Provide the [x, y] coordinate of the cell's center where the given text is located.  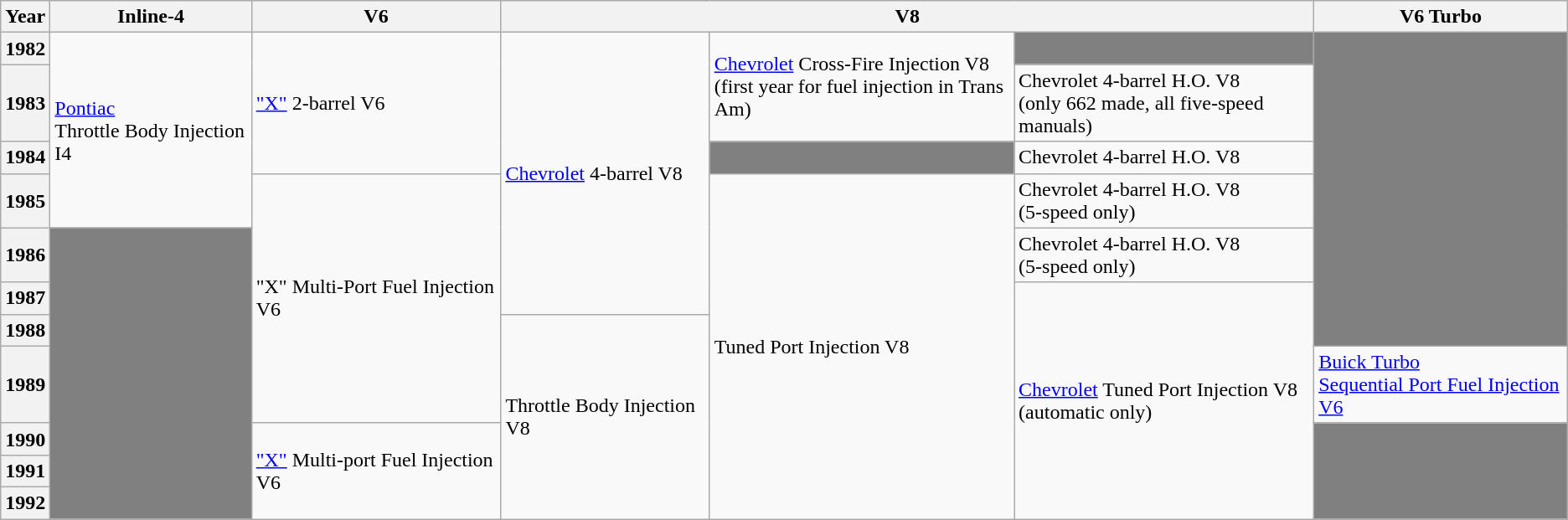
Buick TurboSequential Port Fuel Injection V6 [1441, 384]
Year [25, 17]
1984 [25, 157]
V6 Turbo [1441, 17]
"X" Multi-port Fuel Injection V6 [376, 471]
1989 [25, 384]
Chevrolet Tuned Port Injection V8(automatic only) [1164, 400]
1991 [25, 471]
Chevrolet 4-barrel H.O. V8 [1164, 157]
1987 [25, 298]
Throttle Body Injection V8 [605, 416]
1986 [25, 255]
1990 [25, 439]
"X" Multi-Port Fuel Injection V6 [376, 298]
Chevrolet 4-barrel H.O. V8(only 662 made, all five-speed manuals) [1164, 103]
V8 [908, 17]
1992 [25, 502]
1988 [25, 330]
PontiacThrottle Body Injection I4 [151, 131]
Chevrolet Cross-Fire Injection V8(first year for fuel injection in Trans Am) [861, 87]
Inline-4 [151, 17]
1983 [25, 103]
1985 [25, 201]
V6 [376, 17]
Chevrolet 4-barrel V8 [605, 173]
"X" 2-barrel V6 [376, 103]
1982 [25, 49]
Tuned Port Injection V8 [861, 346]
